Return (X, Y) of the center of cell containing provided text 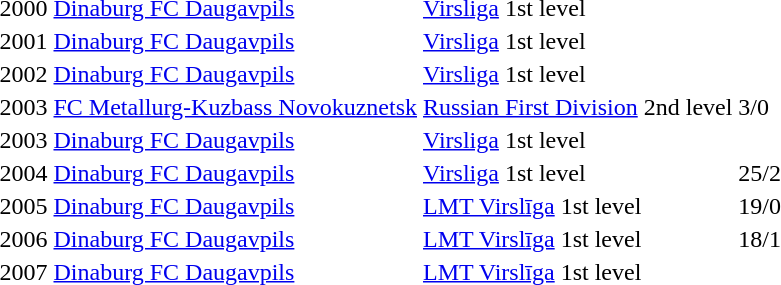
FC Metallurg-Kuzbass Novokuznetsk (236, 107)
Russian First Division 2nd level (578, 107)
